For the text-containing cell, return its midpoint in (X, Y) coordinate format. 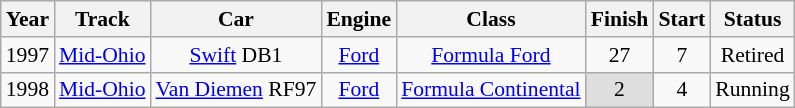
Formula Continental (490, 90)
Retired (752, 55)
4 (682, 90)
Year (28, 19)
7 (682, 55)
1998 (28, 90)
Finish (620, 19)
Status (752, 19)
Swift DB1 (236, 55)
Engine (358, 19)
Van Diemen RF97 (236, 90)
Formula Ford (490, 55)
Class (490, 19)
Car (236, 19)
Track (102, 19)
1997 (28, 55)
27 (620, 55)
2 (620, 90)
Running (752, 90)
Start (682, 19)
